Locate the cell with the specified text and output its (x, y) center coordinate. 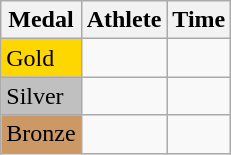
Athlete (124, 20)
Medal (41, 20)
Bronze (41, 134)
Gold (41, 58)
Time (199, 20)
Silver (41, 96)
